Detect which cell encompasses the target text, then output its [X, Y] center coordinate. 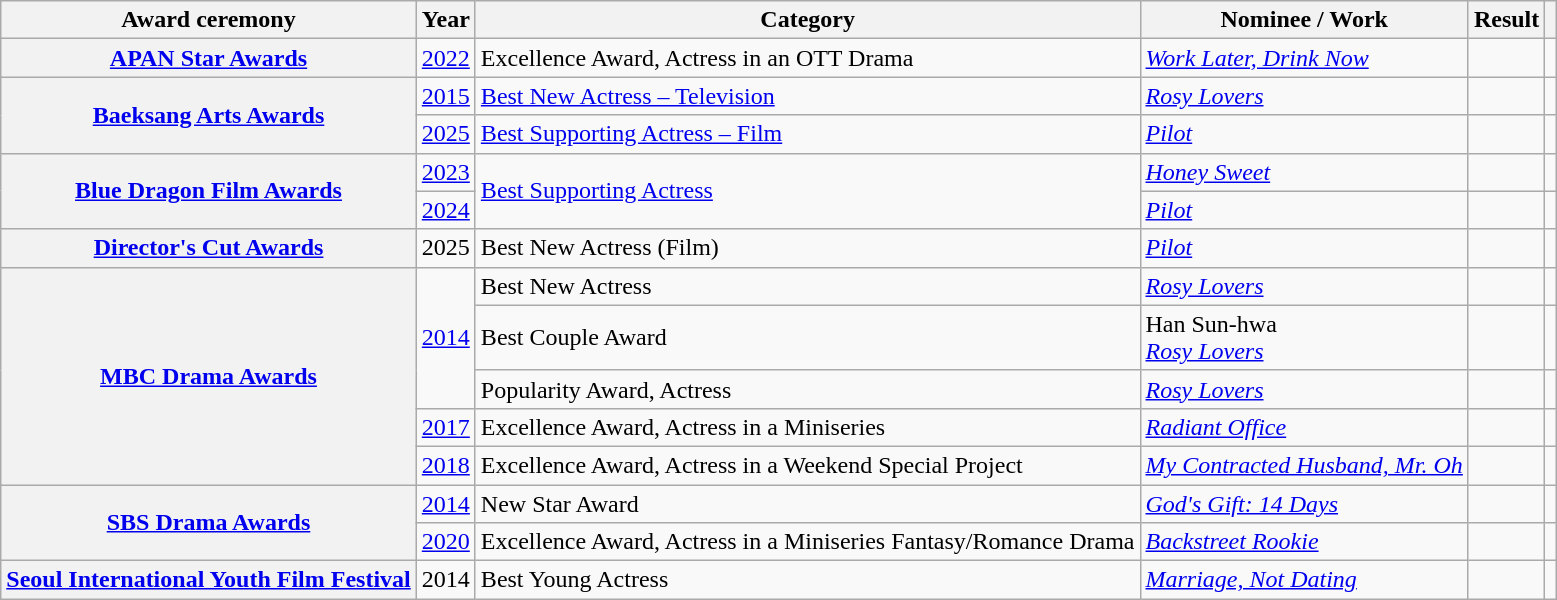
Radiant Office [1304, 427]
Han Sun-hwa Rosy Lovers [1304, 338]
2017 [446, 427]
New Star Award [808, 503]
Director's Cut Awards [209, 248]
My Contracted Husband, Mr. Oh [1304, 465]
Honey Sweet [1304, 172]
2024 [446, 210]
Best New Actress – Television [808, 96]
Award ceremony [209, 20]
Work Later, Drink Now [1304, 58]
Excellence Award, Actress in a Miniseries Fantasy/Romance Drama [808, 542]
MBC Drama Awards [209, 376]
Excellence Award, Actress in an OTT Drama [808, 58]
2015 [446, 96]
2022 [446, 58]
Popularity Award, Actress [808, 389]
Nominee / Work [1304, 20]
Best New Actress [808, 286]
Seoul International Youth Film Festival [209, 580]
Year [446, 20]
Blue Dragon Film Awards [209, 191]
Result [1506, 20]
Category [808, 20]
APAN Star Awards [209, 58]
Best Supporting Actress – Film [808, 134]
Best New Actress (Film) [808, 248]
SBS Drama Awards [209, 522]
Best Young Actress [808, 580]
Marriage, Not Dating [1304, 580]
Excellence Award, Actress in a Miniseries [808, 427]
Excellence Award, Actress in a Weekend Special Project [808, 465]
Backstreet Rookie [1304, 542]
Baeksang Arts Awards [209, 115]
2023 [446, 172]
2018 [446, 465]
God's Gift: 14 Days [1304, 503]
2020 [446, 542]
Best Couple Award [808, 338]
Best Supporting Actress [808, 191]
